Scan for the cell matching the given text and deliver its [x, y] coordinate at center. 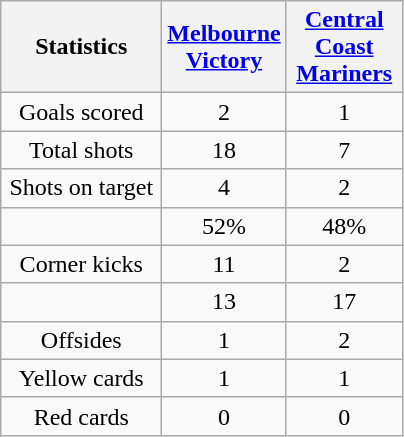
13 [224, 302]
Central Coast Mariners [344, 47]
11 [224, 264]
52% [224, 226]
48% [344, 226]
17 [344, 302]
Statistics [82, 47]
Offsides [82, 340]
4 [224, 188]
Melbourne Victory [224, 47]
Total shots [82, 150]
Goals scored [82, 112]
18 [224, 150]
Yellow cards [82, 378]
Red cards [82, 416]
Shots on target [82, 188]
7 [344, 150]
Corner kicks [82, 264]
